Find where the given text appears and provide that cell's center as [x, y] coordinate. 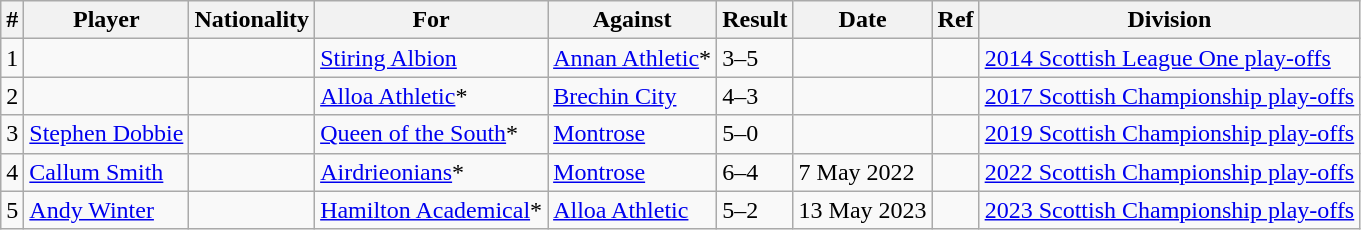
Airdrieonians* [432, 172]
Stephen Dobbie [106, 134]
4 [12, 172]
2 [12, 96]
13 May 2023 [862, 210]
3 [12, 134]
# [12, 20]
4–3 [755, 96]
Nationality [252, 20]
Result [755, 20]
6–4 [755, 172]
Annan Athletic* [632, 58]
Ref [956, 20]
Player [106, 20]
2014 Scottish League One play-offs [1170, 58]
2019 Scottish Championship play-offs [1170, 134]
Stiring Albion [432, 58]
Queen of the South* [432, 134]
Against [632, 20]
Division [1170, 20]
2022 Scottish Championship play-offs [1170, 172]
Alloa Athletic* [432, 96]
2017 Scottish Championship play-offs [1170, 96]
Brechin City [632, 96]
Hamilton Academical* [432, 210]
7 May 2022 [862, 172]
Andy Winter [106, 210]
1 [12, 58]
For [432, 20]
5–2 [755, 210]
Alloa Athletic [632, 210]
3–5 [755, 58]
Date [862, 20]
2023 Scottish Championship play-offs [1170, 210]
5–0 [755, 134]
Callum Smith [106, 172]
5 [12, 210]
